Search for the cell housing the specified text and yield its [X, Y] center coordinate. 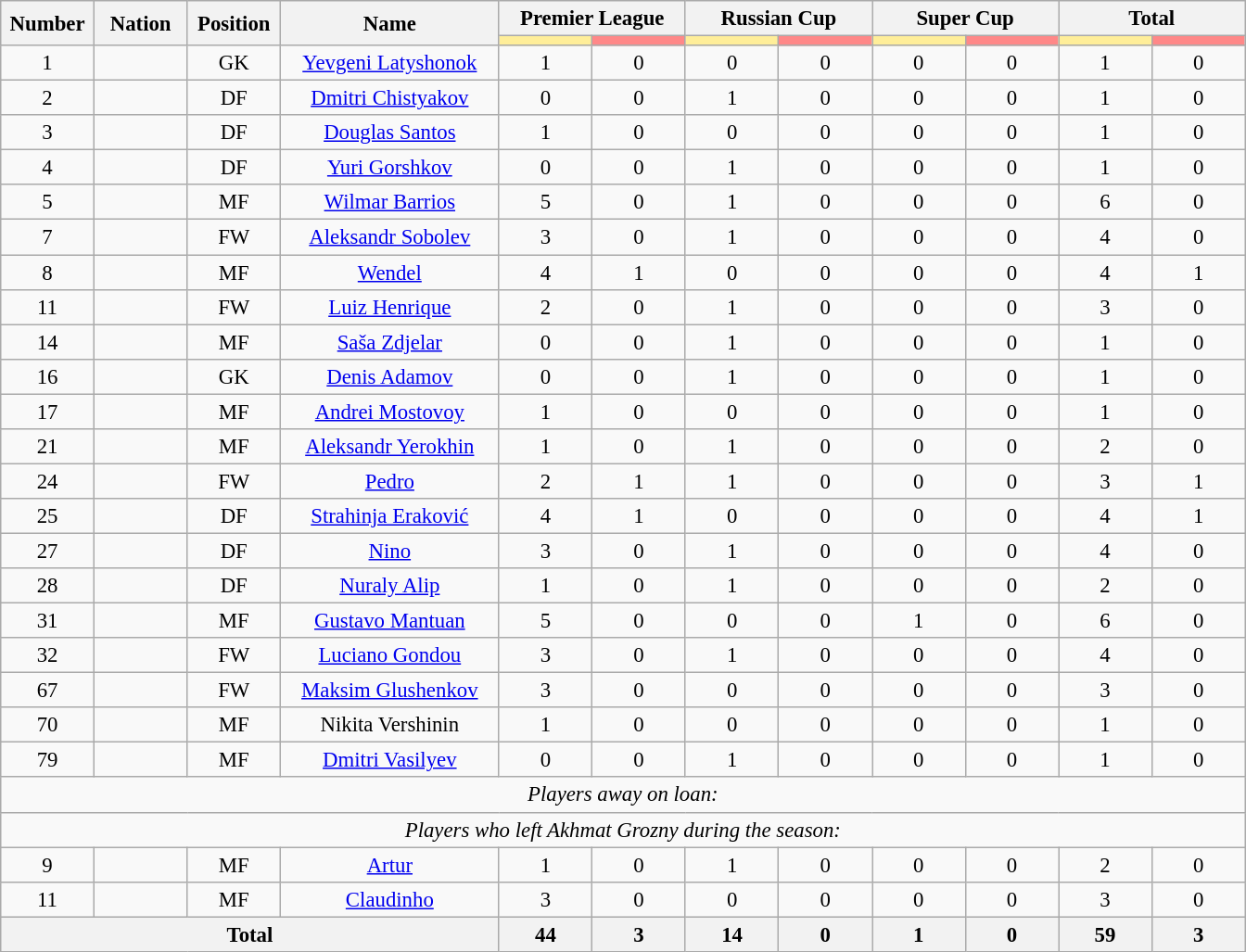
Players away on loan: [623, 795]
Luiz Henrique [390, 307]
Pedro [390, 481]
Gustavo Mantuan [390, 621]
28 [48, 586]
Wendel [390, 273]
Nino [390, 551]
Douglas Santos [390, 133]
Denis Adamov [390, 376]
9 [48, 865]
70 [48, 725]
7 [48, 237]
Nation [141, 23]
25 [48, 516]
Premier League [591, 19]
79 [48, 760]
24 [48, 481]
Name [390, 23]
Yevgeni Latyshonok [390, 63]
Aleksandr Sobolev [390, 237]
Luciano Gondou [390, 655]
Claudinho [390, 899]
16 [48, 376]
Aleksandr Yerokhin [390, 447]
59 [1105, 934]
Russian Cup [779, 19]
8 [48, 273]
Players who left Akhmat Grozny during the season: [623, 830]
17 [48, 412]
27 [48, 551]
Position [234, 23]
31 [48, 621]
Saša Zdjelar [390, 342]
21 [48, 447]
Maksim Glushenkov [390, 691]
Super Cup [964, 19]
32 [48, 655]
44 [545, 934]
Nuraly Alip [390, 586]
Dmitri Vasilyev [390, 760]
Artur [390, 865]
67 [48, 691]
Yuri Gorshkov [390, 168]
Dmitri Chistyakov [390, 98]
Andrei Mostovoy [390, 412]
Wilmar Barrios [390, 203]
Nikita Vershinin [390, 725]
Strahinja Eraković [390, 516]
Number [48, 23]
